From the cell containing the given text, extract its center point as (x, y) coordinate. 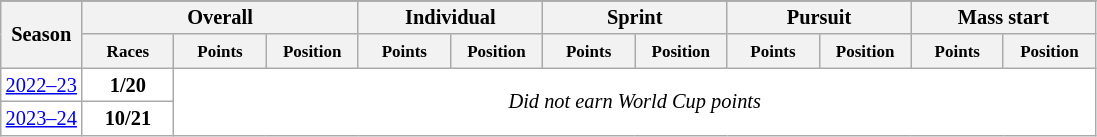
Individual (450, 17)
Sprint (635, 17)
Mass start (1003, 17)
Races (128, 51)
Season (42, 34)
2022–23 (42, 85)
10/21 (128, 118)
Did not earn World Cup points (635, 102)
1/20 (128, 85)
Overall (220, 17)
Pursuit (819, 17)
2023–24 (42, 118)
